For the text-containing cell, return its midpoint in [X, Y] coordinate format. 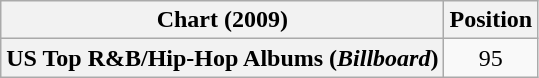
Chart (2009) [222, 20]
Position [491, 20]
95 [491, 58]
US Top R&B/Hip-Hop Albums (Billboard) [222, 58]
